Extract the (x, y) coordinate from the center of the cell holding the provided text.  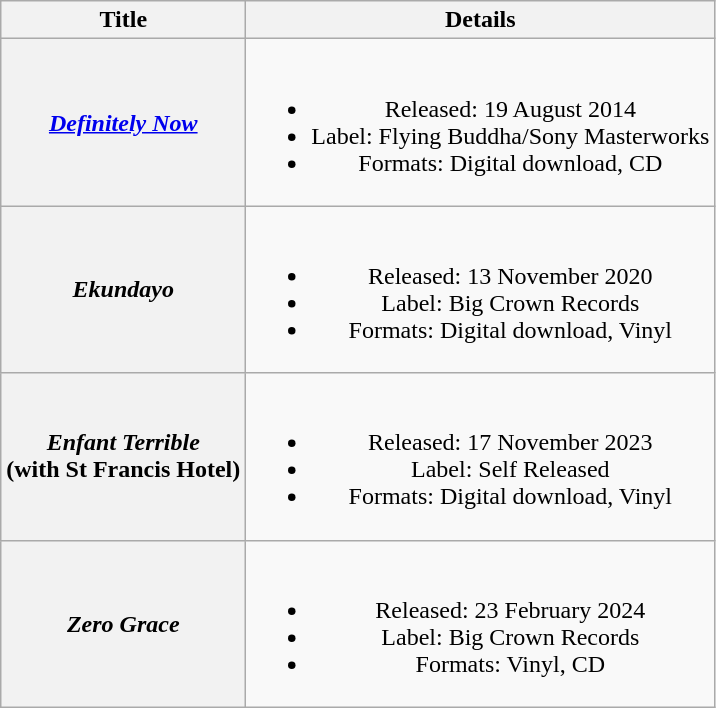
Released: 13 November 2020Label: Big Crown RecordsFormats: Digital download, Vinyl (480, 290)
Title (124, 20)
Definitely Now (124, 122)
Enfant Terrible(with St Francis Hotel) (124, 456)
Ekundayo (124, 290)
Released: 19 August 2014Label: Flying Buddha/Sony MasterworksFormats: Digital download, CD (480, 122)
Released: 17 November 2023Label: Self ReleasedFormats: Digital download, Vinyl (480, 456)
Details (480, 20)
Zero Grace (124, 624)
Released: 23 February 2024Label: Big Crown RecordsFormats: Vinyl, CD (480, 624)
